Search for the cell housing the specified text and yield its (x, y) center coordinate. 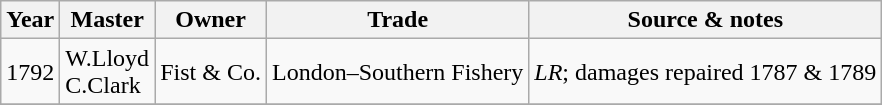
Year (30, 20)
Owner (211, 20)
London–Southern Fishery (397, 72)
Fist & Co. (211, 72)
Trade (397, 20)
Source & notes (706, 20)
Master (108, 20)
W.LloydC.Clark (108, 72)
1792 (30, 72)
LR; damages repaired 1787 & 1789 (706, 72)
